Provide the (x, y) coordinate of the cell's center where the given text is located.  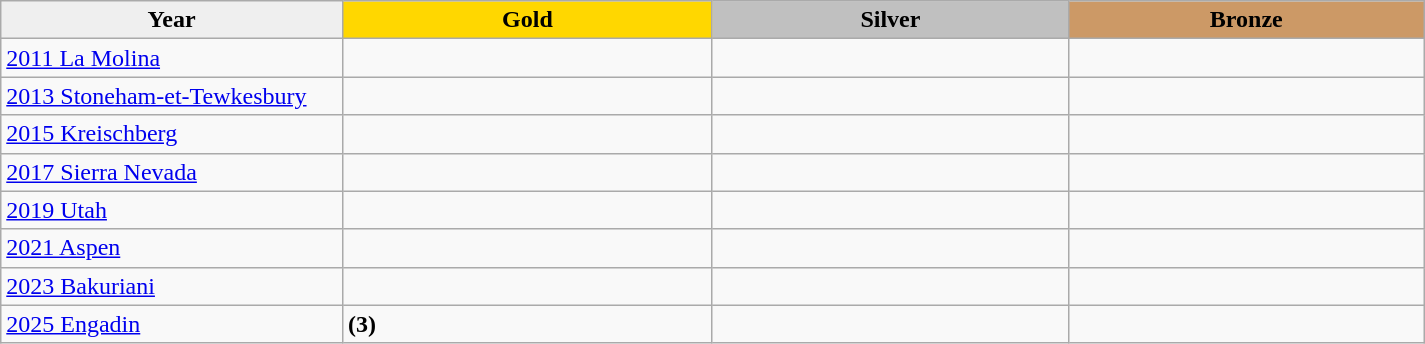
2011 La Molina (172, 58)
2019 Utah (172, 210)
2021 Aspen (172, 248)
Bronze (1246, 20)
2025 Engadin (172, 324)
Silver (890, 20)
(3) (527, 324)
2015 Kreischberg (172, 134)
Gold (527, 20)
2017 Sierra Nevada (172, 172)
Year (172, 20)
2023 Bakuriani (172, 286)
2013 Stoneham-et-Tewkesbury (172, 96)
